Provide the [X, Y] coordinate of the cell's center where the given text is located.  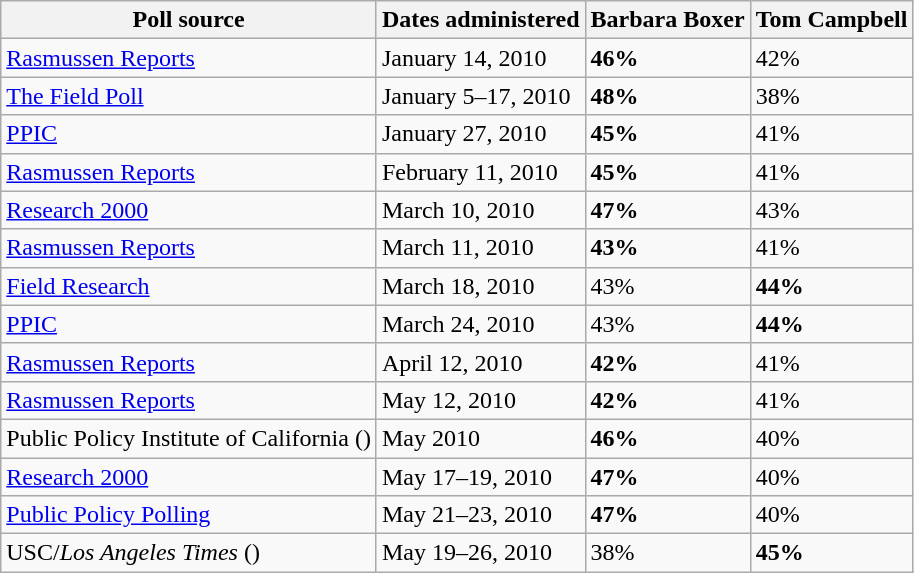
March 24, 2010 [480, 324]
January 14, 2010 [480, 58]
Poll source [189, 20]
Public Policy Polling [189, 515]
March 18, 2010 [480, 286]
USC/Los Angeles Times () [189, 553]
May 17–19, 2010 [480, 477]
Barbara Boxer [668, 20]
The Field Poll [189, 96]
Public Policy Institute of California () [189, 438]
February 11, 2010 [480, 172]
May 21–23, 2010 [480, 515]
Field Research [189, 286]
March 10, 2010 [480, 210]
January 5–17, 2010 [480, 96]
May 12, 2010 [480, 400]
Tom Campbell [832, 20]
April 12, 2010 [480, 362]
May 19–26, 2010 [480, 553]
March 11, 2010 [480, 248]
May 2010 [480, 438]
48% [668, 96]
Dates administered [480, 20]
January 27, 2010 [480, 134]
